From the cell containing the given text, extract its center point as (x, y) coordinate. 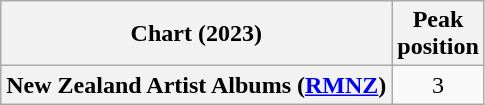
New Zealand Artist Albums (RMNZ) (196, 85)
Chart (2023) (196, 34)
3 (438, 85)
Peakposition (438, 34)
